Return (X, Y) of the center of cell containing provided text 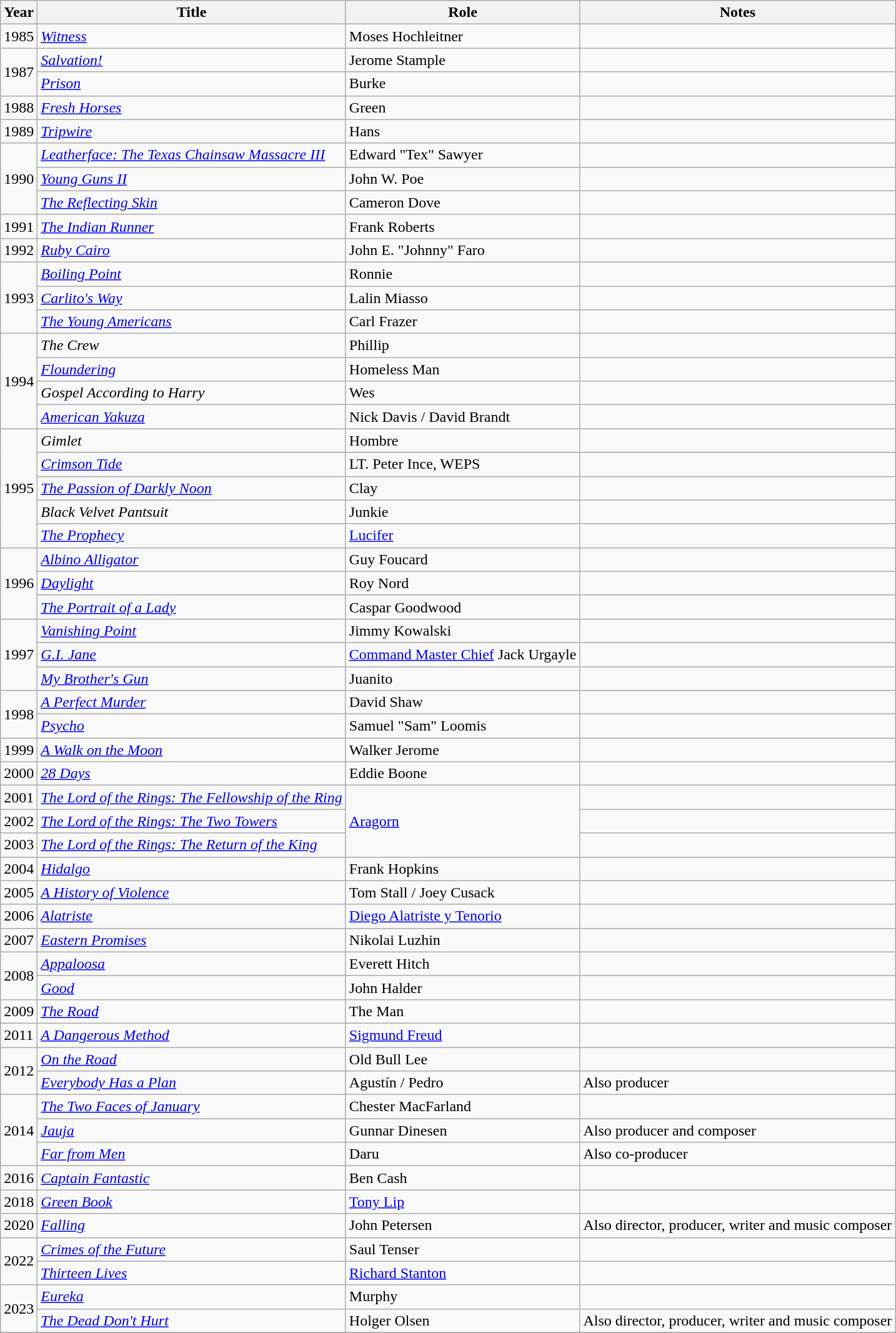
On the Road (192, 1059)
The Lord of the Rings: The Return of the King (192, 845)
The Prophecy (192, 536)
Diego Alatriste y Tenorio (462, 916)
Eddie Boone (462, 774)
1989 (19, 131)
My Brother's Gun (192, 678)
Captain Fantastic (192, 1178)
Leatherface: The Texas Chainsaw Massacre III (192, 155)
John Petersen (462, 1226)
Thirteen Lives (192, 1273)
1995 (19, 488)
Also producer and composer (737, 1131)
Samuel "Sam" Loomis (462, 726)
Albino Alligator (192, 559)
Frank Roberts (462, 226)
Gimlet (192, 441)
Moses Hochleitner (462, 36)
Lalin Miasso (462, 298)
Guy Foucard (462, 559)
Nick Davis / David Brandt (462, 417)
Ronnie (462, 274)
2008 (19, 976)
Nikolai Luzhin (462, 940)
Witness (192, 36)
Title (192, 12)
1992 (19, 250)
John W. Poe (462, 179)
Carl Frazer (462, 322)
Tripwire (192, 131)
Far from Men (192, 1154)
1997 (19, 654)
1998 (19, 714)
1985 (19, 36)
Old Bull Lee (462, 1059)
A Dangerous Method (192, 1035)
1987 (19, 72)
Ben Cash (462, 1178)
John Halder (462, 987)
Eastern Promises (192, 940)
2005 (19, 892)
Burke (462, 84)
Daru (462, 1154)
Jimmy Kowalski (462, 631)
Also producer (737, 1083)
G.I. Jane (192, 654)
Vanishing Point (192, 631)
1993 (19, 297)
Prison (192, 84)
Edward "Tex" Sawyer (462, 155)
Juanito (462, 678)
Crimes of the Future (192, 1249)
1999 (19, 750)
Cameron Dove (462, 202)
2004 (19, 869)
Chester MacFarland (462, 1107)
Tony Lip (462, 1202)
Daylight (192, 583)
1996 (19, 583)
Carlito's Way (192, 298)
1990 (19, 179)
David Shaw (462, 702)
Boiling Point (192, 274)
Agustín / Pedro (462, 1083)
Command Master Chief Jack Urgayle (462, 654)
1988 (19, 107)
Salvation! (192, 60)
The Two Faces of January (192, 1107)
Gospel According to Harry (192, 393)
The Portrait of a Lady (192, 607)
2007 (19, 940)
Jerome Stample (462, 60)
1991 (19, 226)
Fresh Horses (192, 107)
The Reflecting Skin (192, 202)
2022 (19, 1261)
The Man (462, 1011)
2001 (19, 797)
Phillip (462, 346)
Green Book (192, 1202)
1994 (19, 381)
Green (462, 107)
2000 (19, 774)
Saul Tenser (462, 1249)
Eureka (192, 1297)
Wes (462, 393)
Appaloosa (192, 964)
Homeless Man (462, 369)
The Crew (192, 346)
The Indian Runner (192, 226)
Good (192, 987)
Alatriste (192, 916)
2018 (19, 1202)
Roy Nord (462, 583)
Aragorn (462, 821)
The Passion of Darkly Noon (192, 488)
2016 (19, 1178)
28 Days (192, 774)
Black Velvet Pantsuit (192, 512)
Hans (462, 131)
The Lord of the Rings: The Fellowship of the Ring (192, 797)
Floundering (192, 369)
Walker Jerome (462, 750)
Jauja (192, 1131)
2014 (19, 1131)
Falling (192, 1226)
American Yakuza (192, 417)
Also co-producer (737, 1154)
Tom Stall / Joey Cusack (462, 892)
A Walk on the Moon (192, 750)
2012 (19, 1071)
Gunnar Dinesen (462, 1131)
The Road (192, 1011)
Crimson Tide (192, 464)
Caspar Goodwood (462, 607)
A History of Violence (192, 892)
Richard Stanton (462, 1273)
A Perfect Murder (192, 702)
Clay (462, 488)
2009 (19, 1011)
LT. Peter Ince, WEPS (462, 464)
John E. "Johnny" Faro (462, 250)
2002 (19, 821)
Everybody Has a Plan (192, 1083)
2011 (19, 1035)
The Dead Don't Hurt (192, 1321)
Holger Olsen (462, 1321)
2023 (19, 1309)
Hidalgo (192, 869)
Role (462, 12)
Hombre (462, 441)
Ruby Cairo (192, 250)
The Young Americans (192, 322)
Young Guns II (192, 179)
Sigmund Freud (462, 1035)
The Lord of the Rings: The Two Towers (192, 821)
Year (19, 12)
2003 (19, 845)
Everett Hitch (462, 964)
Frank Hopkins (462, 869)
2020 (19, 1226)
Lucifer (462, 536)
Junkie (462, 512)
2006 (19, 916)
Murphy (462, 1297)
Psycho (192, 726)
Notes (737, 12)
